Pinpoint the cell where the given text exists, returning its (X, Y) midpoint coordinate. 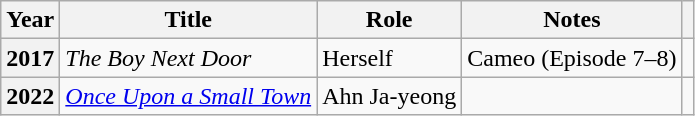
Year (30, 20)
Notes (572, 20)
Role (390, 20)
Once Upon a Small Town (188, 96)
2017 (30, 58)
Ahn Ja-yeong (390, 96)
Cameo (Episode 7–8) (572, 58)
Title (188, 20)
The Boy Next Door (188, 58)
2022 (30, 96)
Herself (390, 58)
